For the text-containing cell, return its midpoint in (X, Y) coordinate format. 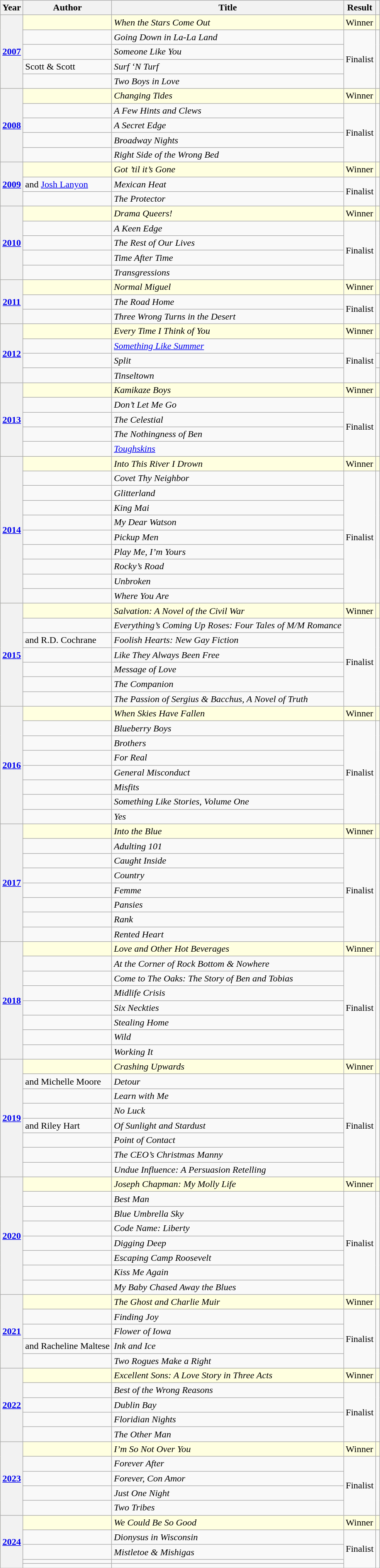
Learn with Me (227, 1096)
Adulting 101 (227, 846)
Yes (227, 816)
Message of Love (227, 670)
2019 (12, 1118)
Into This River I Drown (227, 464)
Kamikaze Boys (227, 390)
Unbroken (227, 581)
Someone Like You (227, 52)
Caught Inside (227, 861)
Something Like Summer (227, 346)
2021 (12, 1331)
Point of Contact (227, 1140)
Joseph Chapman: My Molly Life (227, 1184)
The Companion (227, 684)
Rented Heart (227, 934)
Normal Miguel (227, 287)
We Could Be So Good (227, 1522)
The Other Man (227, 1434)
Finding Joy (227, 1316)
Three Wrong Turns in the Desert (227, 316)
When Skies Have Fallen (227, 714)
2007 (12, 52)
Midlife Crisis (227, 993)
Come to The Oaks: The Story of Ben and Tobias (227, 978)
I’m So Not Over You (227, 1449)
2016 (12, 765)
Best of the Wrong Reasons (227, 1390)
Got ’til it’s Gone (227, 169)
Salvation: A Novel of the Civil War (227, 611)
Floridian Nights (227, 1420)
Six Neckties (227, 1008)
Into the Blue (227, 831)
Rocky’s Road (227, 566)
Something Like Stories, Volume One (227, 802)
Wild (227, 1037)
Pansies (227, 905)
Title (227, 8)
Like They Always Been Free (227, 655)
2009 (12, 184)
The Celestial (227, 419)
Brothers (227, 743)
Result (360, 8)
Femme (227, 890)
Two Boys in Love (227, 81)
and R.D. Cochrane (68, 640)
Just One Night (227, 1493)
A Few Hints and Clews (227, 111)
Detour (227, 1081)
and Riley Hart (68, 1126)
2020 (12, 1236)
Pickup Men (227, 537)
Right Side of the Wrong Bed (227, 155)
2018 (12, 1000)
2024 (12, 1541)
General Misconduct (227, 772)
2012 (12, 353)
Mistletoe & Mishigas (227, 1552)
Going Down in La-La Land (227, 37)
2013 (12, 419)
Time After Time (227, 258)
Escaping Camp Roosevelt (227, 1258)
Blue Umbrella Sky (227, 1214)
Rank (227, 920)
The Passion of Sergius & Bacchus, A Novel of Truth (227, 699)
Blueberry Boys (227, 728)
Excellent Sons: A Love Story in Three Acts (227, 1376)
Tinseltown (227, 375)
Two Rogues Make a Right (227, 1361)
Transgressions (227, 272)
Covet Thy Neighbor (227, 478)
and Racheline Maltese (68, 1346)
Code Name: Liberty (227, 1228)
Author (68, 8)
Toughskins (227, 449)
Every Time I Think of You (227, 331)
A Secret Edge (227, 125)
Digging Deep (227, 1243)
Scott & Scott (68, 66)
Glitterland (227, 493)
Country (227, 875)
2008 (12, 125)
Drama Queers! (227, 214)
The Rest of Our Lives (227, 243)
2011 (12, 302)
and Josh Lanyon (68, 184)
Where You Are (227, 596)
Dionysus in Wisconsin (227, 1537)
For Real (227, 758)
When the Stars Come Out (227, 22)
No Luck (227, 1111)
2014 (12, 530)
At the Corner of Rock Bottom & Nowhere (227, 964)
Forever, Con Amor (227, 1478)
Working It (227, 1052)
Of Sunlight and Stardust (227, 1126)
Mexican Heat (227, 184)
The Protector (227, 199)
Surf ‘N Turf (227, 66)
Love and Other Hot Beverages (227, 949)
My Baby Chased Away the Blues (227, 1287)
The Nothingness of Ben (227, 434)
Best Man (227, 1199)
Crashing Upwards (227, 1066)
Year (12, 8)
Two Tribes (227, 1508)
Dublin Bay (227, 1405)
My Dear Watson (227, 522)
A Keen Edge (227, 228)
Flower of Iowa (227, 1331)
2022 (12, 1405)
Play Me, I’m Yours (227, 552)
Forever After (227, 1464)
The Road Home (227, 302)
Split (227, 361)
Changing Tides (227, 96)
Foolish Hearts: New Gay Fiction (227, 640)
Undue Influence: A Persuasion Retelling (227, 1170)
2015 (12, 655)
Ink and Ice (227, 1346)
Broadway Nights (227, 140)
Kiss Me Again (227, 1272)
2023 (12, 1478)
Don’t Let Me Go (227, 405)
King Mai (227, 508)
The Ghost and Charlie Muir (227, 1302)
2010 (12, 243)
Misfits (227, 787)
The CEO’s Christmas Manny (227, 1155)
Stealing Home (227, 1022)
2017 (12, 883)
Everything’s Coming Up Roses: Four Tales of M/M Romance (227, 625)
and Michelle Moore (68, 1081)
